Extract the [X, Y] coordinate from the center of the cell holding the provided text.  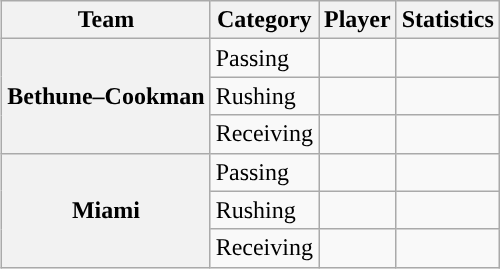
Player [357, 20]
Team [106, 20]
Bethune–Cookman [106, 96]
Category [264, 20]
Miami [106, 210]
Statistics [448, 20]
